Return (X, Y) of the center of cell containing provided text 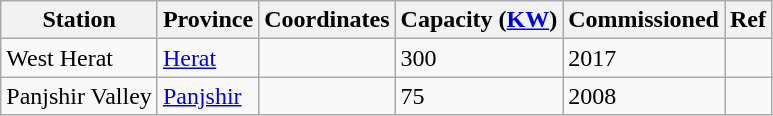
Coordinates (327, 20)
300 (479, 58)
2017 (644, 58)
Province (208, 20)
Herat (208, 58)
Station (80, 20)
Capacity (KW) (479, 20)
Panjshir Valley (80, 96)
West Herat (80, 58)
Commissioned (644, 20)
2008 (644, 96)
75 (479, 96)
Panjshir (208, 96)
Ref (748, 20)
